From the cell containing the given text, extract its center point as [X, Y] coordinate. 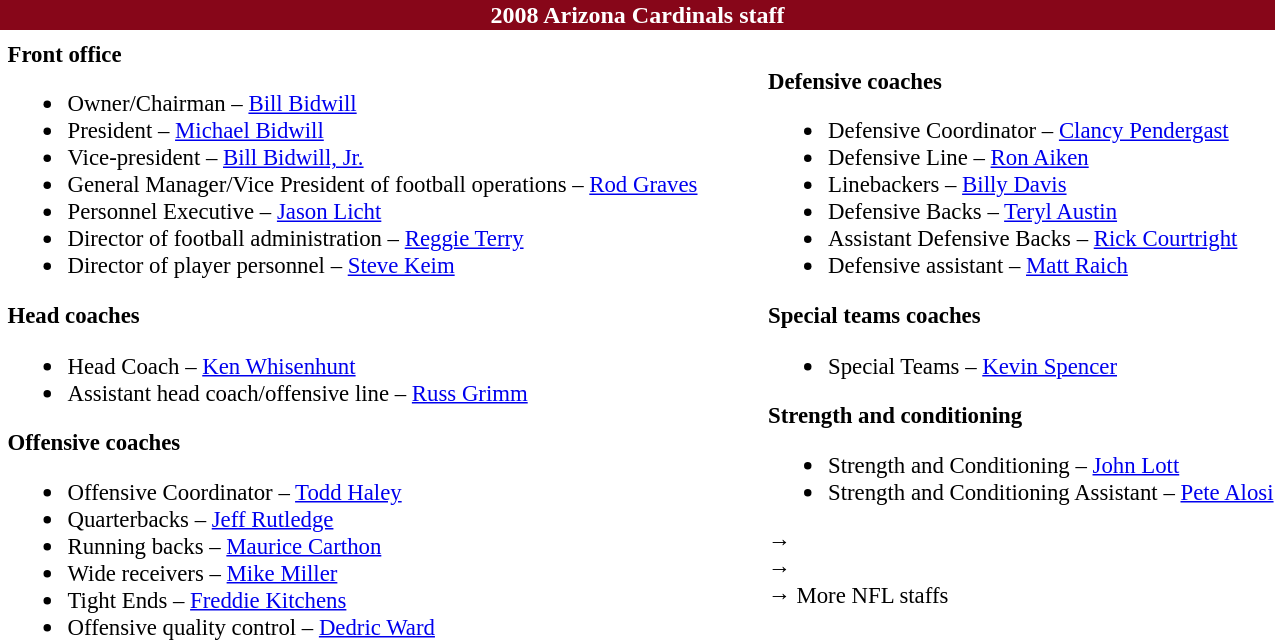
2008 Arizona Cardinals staff [638, 15]
